From the cell containing the given text, extract its center point as (x, y) coordinate. 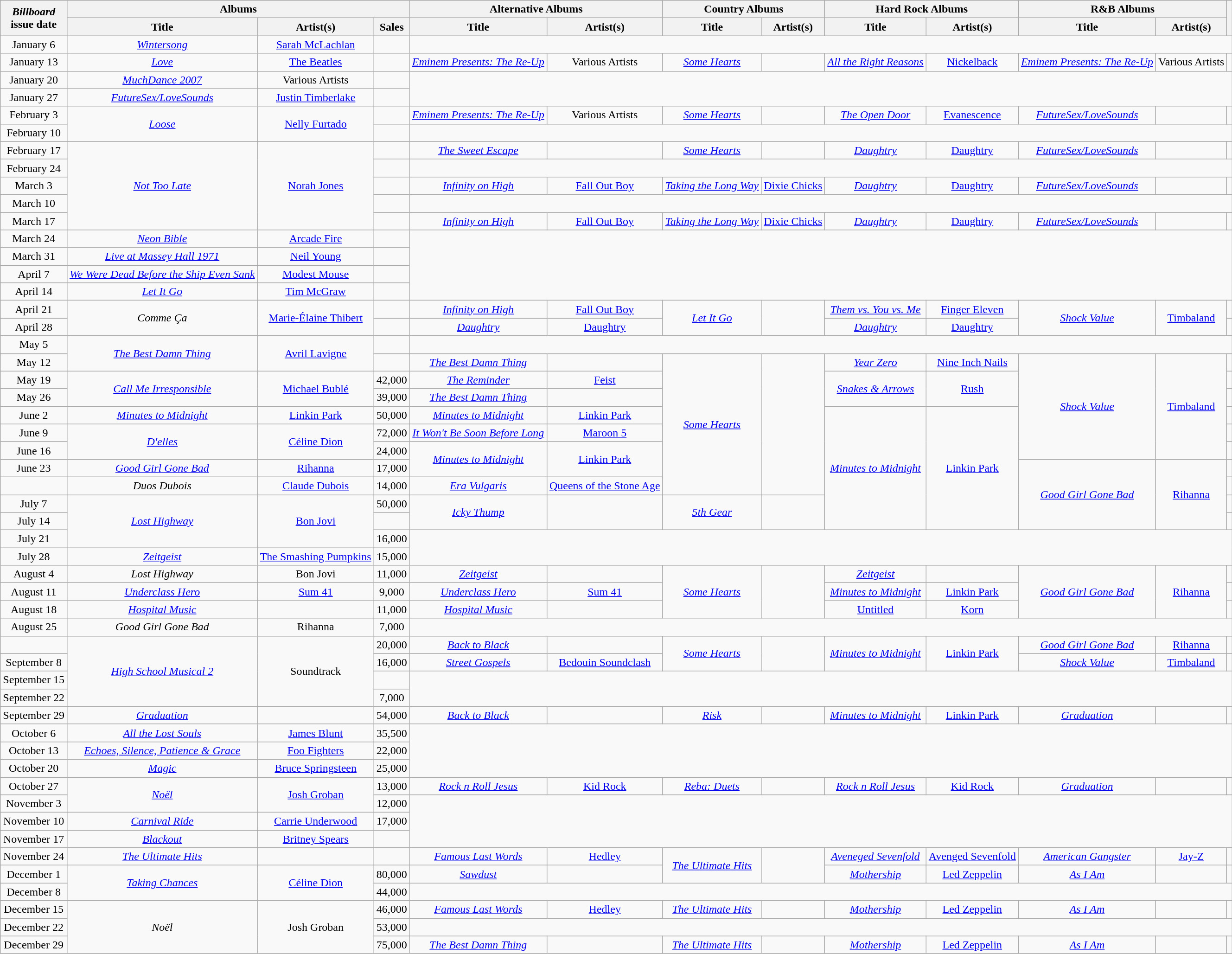
80,000 (391, 874)
July 21 (34, 539)
September 15 (34, 680)
Marie-Élaine Thibert (315, 318)
January 6 (34, 45)
25,000 (391, 768)
Them vs. You vs. Me (875, 309)
Icky Thump (478, 512)
Justin Timberlake (315, 97)
It Won't Be Soon Before Long (478, 433)
The Open Door (875, 115)
December 8 (34, 892)
Feist (605, 380)
August 18 (34, 609)
June 9 (34, 433)
September 29 (34, 715)
Loose (162, 124)
Nelly Furtado (315, 124)
January 20 (34, 80)
15,000 (391, 557)
Reba: Duets (712, 786)
High School Musical 2 (162, 671)
Soundtrack (315, 671)
Aveneged Sevenfold (875, 857)
Live at Massey Hall 1971 (162, 256)
Foo Fighters (315, 750)
Untitled (875, 609)
D'elles (162, 442)
June 2 (34, 415)
Maroon 5 (605, 433)
Year Zero (875, 362)
November 24 (34, 857)
35,500 (391, 733)
Alternative Albums (536, 9)
Risk (712, 715)
Tim McGraw (315, 292)
14,000 (391, 486)
Jay-Z (1192, 857)
53,000 (391, 927)
The Beatles (315, 62)
May 12 (34, 362)
April 28 (34, 327)
October 13 (34, 750)
Queens of the Stone Age (605, 486)
Finger Eleven (972, 309)
July 28 (34, 557)
Michael Bublé (315, 389)
October 20 (34, 768)
April 7 (34, 274)
Not Too Late (162, 186)
Neon Bible (162, 239)
Avenged Sevenfold (972, 857)
James Blunt (315, 733)
9,000 (391, 592)
The Smashing Pumpkins (315, 557)
MuchDance 2007 (162, 80)
June 16 (34, 450)
May 26 (34, 397)
Claude Dubois (315, 486)
Sales (391, 27)
Nickelback (972, 62)
May 5 (34, 345)
October 27 (34, 786)
Call Me Irresponsible (162, 389)
Bedouin Soundclash (605, 662)
Evanescence (972, 115)
54,000 (391, 715)
46,000 (391, 909)
Hard Rock Albums (922, 9)
January 27 (34, 97)
The Reminder (478, 380)
November 10 (34, 821)
75,000 (391, 945)
April 21 (34, 309)
December 22 (34, 927)
March 3 (34, 186)
Sawdust (478, 874)
American Gangster (1087, 857)
July 14 (34, 521)
March 10 (34, 203)
February 10 (34, 133)
December 29 (34, 945)
Echoes, Silence, Patience & Grace (162, 750)
20,000 (391, 645)
March 17 (34, 221)
December 1 (34, 874)
39,000 (391, 397)
August 25 (34, 627)
Era Vulgaris (478, 486)
Country Albums (744, 9)
January 13 (34, 62)
24,000 (391, 450)
Rush (972, 389)
Blackout (162, 839)
February 24 (34, 168)
Comme Ça (162, 318)
R&B Albums (1122, 9)
June 23 (34, 468)
Snakes & Arrows (875, 389)
13,000 (391, 786)
Norah Jones (315, 186)
September 8 (34, 662)
February 17 (34, 150)
Britney Spears (315, 839)
July 7 (34, 503)
22,000 (391, 750)
Wintersong (162, 45)
5th Gear (712, 512)
Duos Dubois (162, 486)
March 24 (34, 239)
72,000 (391, 433)
Carnival Ride (162, 821)
April 14 (34, 292)
Korn (972, 609)
November 17 (34, 839)
Arcade Fire (315, 239)
March 31 (34, 256)
44,000 (391, 892)
Nine Inch Nails (972, 362)
Modest Mouse (315, 274)
May 19 (34, 380)
September 22 (34, 698)
Albums (238, 9)
Love (162, 62)
February 3 (34, 115)
August 11 (34, 592)
The Sweet Escape (478, 150)
We Were Dead Before the Ship Even Sank (162, 274)
Sarah McLachlan (315, 45)
Billboardissue date (34, 18)
Avril Lavigne (315, 353)
November 3 (34, 804)
Street Gospels (478, 662)
All the Lost Souls (162, 733)
Neil Young (315, 256)
October 6 (34, 733)
Carrie Underwood (315, 821)
12,000 (391, 804)
Magic (162, 768)
Taking Chances (162, 883)
December 15 (34, 909)
August 4 (34, 574)
All the Right Reasons (875, 62)
42,000 (391, 380)
Bruce Springsteen (315, 768)
